For the text-containing cell, return its midpoint in [x, y] coordinate format. 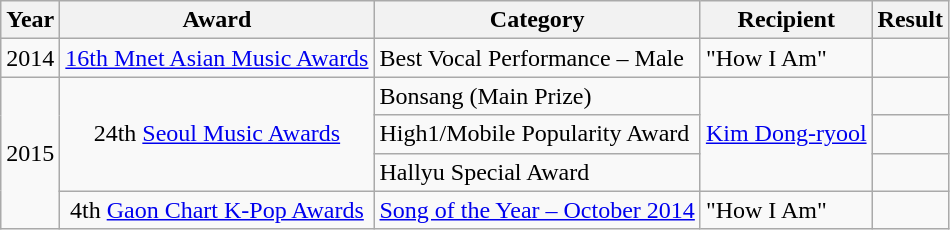
24th Seoul Music Awards [217, 134]
Hallyu Special Award [537, 172]
16th Mnet Asian Music Awards [217, 58]
2015 [30, 153]
Year [30, 20]
Category [537, 20]
Song of the Year – October 2014 [537, 210]
4th Gaon Chart K-Pop Awards [217, 210]
Bonsang (Main Prize) [537, 96]
Result [910, 20]
Award [217, 20]
2014 [30, 58]
Recipient [786, 20]
Best Vocal Performance – Male [537, 58]
Kim Dong-ryool [786, 134]
High1/Mobile Popularity Award [537, 134]
